Extract the (x, y) coordinate from the center of the cell holding the provided text.  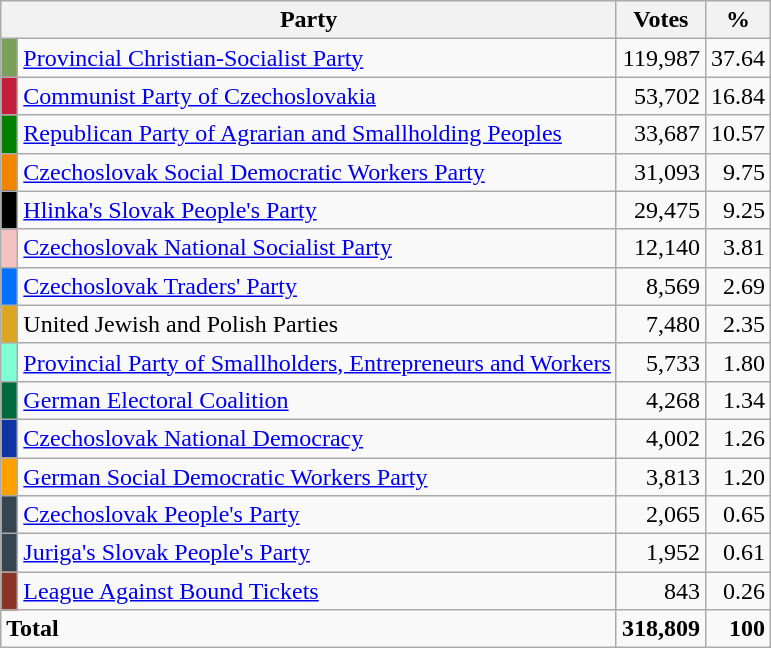
37.64 (738, 58)
9.25 (738, 210)
2.69 (738, 286)
9.75 (738, 172)
Provincial Party of Smallholders, Entrepreneurs and Workers (318, 362)
Juriga's Slovak People's Party (318, 553)
3,813 (660, 477)
League Against Bound Tickets (318, 591)
100 (738, 629)
16.84 (738, 96)
10.57 (738, 134)
% (738, 20)
1.26 (738, 438)
318,809 (660, 629)
German Electoral Coalition (318, 400)
2,065 (660, 515)
31,093 (660, 172)
Czechoslovak National Socialist Party (318, 248)
1,952 (660, 553)
843 (660, 591)
5,733 (660, 362)
0.65 (738, 515)
7,480 (660, 324)
Votes (660, 20)
119,987 (660, 58)
3.81 (738, 248)
Party (309, 20)
German Social Democratic Workers Party (318, 477)
0.26 (738, 591)
1.80 (738, 362)
Czechoslovak Social Democratic Workers Party (318, 172)
Provincial Christian-Socialist Party (318, 58)
1.20 (738, 477)
Czechoslovak National Democracy (318, 438)
Hlinka's Slovak People's Party (318, 210)
Czechoslovak People's Party (318, 515)
12,140 (660, 248)
1.34 (738, 400)
4,002 (660, 438)
0.61 (738, 553)
United Jewish and Polish Parties (318, 324)
Total (309, 629)
53,702 (660, 96)
Czechoslovak Traders' Party (318, 286)
33,687 (660, 134)
4,268 (660, 400)
Republican Party of Agrarian and Smallholding Peoples (318, 134)
8,569 (660, 286)
2.35 (738, 324)
29,475 (660, 210)
Communist Party of Czechoslovakia (318, 96)
